Locate the cell with the specified text and output its (x, y) center coordinate. 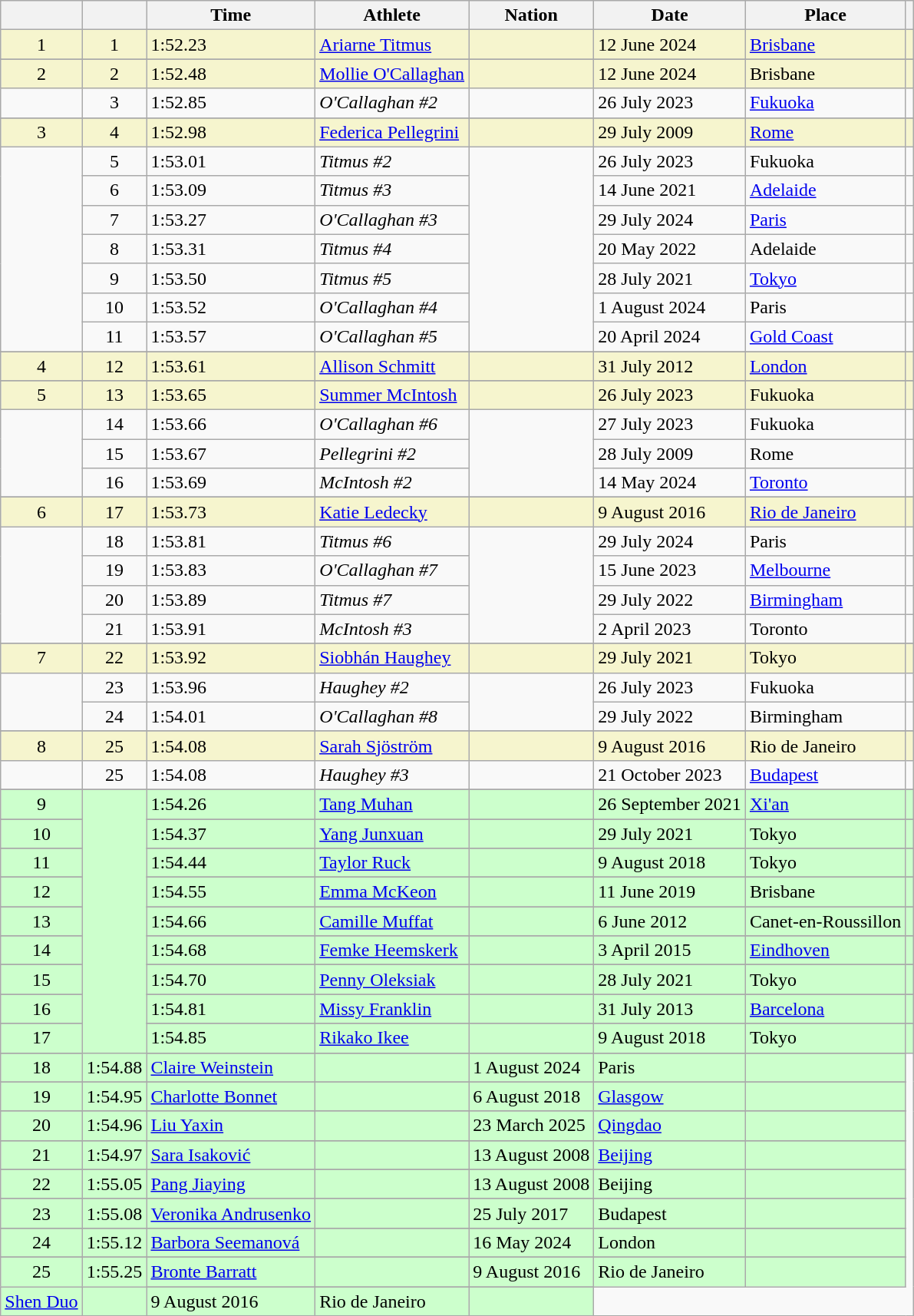
Rikako Ikee (392, 1038)
1:54.85 (231, 1038)
Claire Weinstein (231, 1067)
1:52.48 (231, 74)
Canet-en-Roussillon (825, 921)
Tang Muhan (392, 804)
1:53.66 (231, 425)
Nation (531, 15)
1:52.98 (231, 132)
1:54.68 (231, 951)
Liu Yaxin (231, 1126)
Taylor Ruck (392, 863)
O'Callaghan #4 (392, 307)
Katie Ledecky (392, 512)
1:54.95 (114, 1096)
Titmus #2 (392, 161)
31 July 2012 (670, 366)
O'Callaghan #8 (392, 716)
Femke Heemskerk (392, 951)
O'Callaghan #3 (392, 220)
Haughey #2 (392, 687)
26 September 2021 (670, 804)
O'Callaghan #7 (392, 570)
1:52.23 (231, 45)
3 April 2015 (670, 951)
1:54.70 (231, 980)
Time (231, 15)
28 July 2009 (670, 454)
Sara Isaković (231, 1155)
1:53.65 (231, 395)
O'Callaghan #5 (392, 336)
Veronika Andrusenko (231, 1213)
21 October 2023 (670, 775)
Charlotte Bonnet (231, 1096)
Date (670, 15)
Barcelona (825, 1009)
Titmus #3 (392, 190)
1:53.89 (231, 600)
Mollie O'Callaghan (392, 74)
Pellegrini #2 (392, 454)
1:53.31 (231, 249)
29 July 2009 (670, 132)
Titmus #5 (392, 278)
1:54.55 (231, 892)
1:54.01 (231, 716)
Melbourne (825, 570)
1:53.50 (231, 278)
25 July 2017 (531, 1213)
1:54.96 (114, 1126)
Place (825, 15)
Federica Pellegrini (392, 132)
Shen Duo (41, 1301)
Titmus #7 (392, 600)
20 May 2022 (670, 249)
1:53.69 (231, 483)
McIntosh #3 (392, 629)
1:52.85 (231, 103)
O'Callaghan #6 (392, 425)
27 July 2023 (670, 425)
1:55.05 (114, 1184)
1:53.96 (231, 687)
Xi'an (825, 804)
23 March 2025 (531, 1126)
1:54.26 (231, 804)
Allison Schmitt (392, 366)
1:53.92 (231, 658)
1:55.25 (114, 1271)
Bronte Barratt (231, 1271)
1:53.61 (231, 366)
1:53.73 (231, 512)
Summer McIntosh (392, 395)
14 June 2021 (670, 190)
McIntosh #2 (392, 483)
Camille Muffat (392, 921)
1:53.81 (231, 541)
Yang Junxuan (392, 833)
1:53.83 (231, 570)
1:53.01 (231, 161)
1:54.81 (231, 1009)
1:54.88 (114, 1067)
31 July 2013 (670, 1009)
Pang Jiaying (231, 1184)
Titmus #6 (392, 541)
14 May 2024 (670, 483)
1:53.27 (231, 220)
11 June 2019 (670, 892)
O'Callaghan #2 (392, 103)
1:53.91 (231, 629)
20 April 2024 (670, 336)
Glasgow (670, 1096)
Athlete (392, 15)
2 April 2023 (670, 629)
1:54.66 (231, 921)
1:55.12 (114, 1242)
Penny Oleksiak (392, 980)
1:54.37 (231, 833)
1:53.57 (231, 336)
6 August 2018 (531, 1096)
Emma McKeon (392, 892)
Siobhán Haughey (392, 658)
1:55.08 (114, 1213)
Sarah Sjöström (392, 746)
Barbora Seemanová (231, 1242)
Titmus #4 (392, 249)
Qingdao (670, 1126)
1:53.52 (231, 307)
Eindhoven (825, 951)
Gold Coast (825, 336)
1:53.67 (231, 454)
1:54.44 (231, 863)
1:54.97 (114, 1155)
Haughey #3 (392, 775)
6 June 2012 (670, 921)
16 May 2024 (531, 1242)
1:53.09 (231, 190)
Missy Franklin (392, 1009)
Ariarne Titmus (392, 45)
15 June 2023 (670, 570)
